Find where the given text appears and provide that cell's center as [X, Y] coordinate. 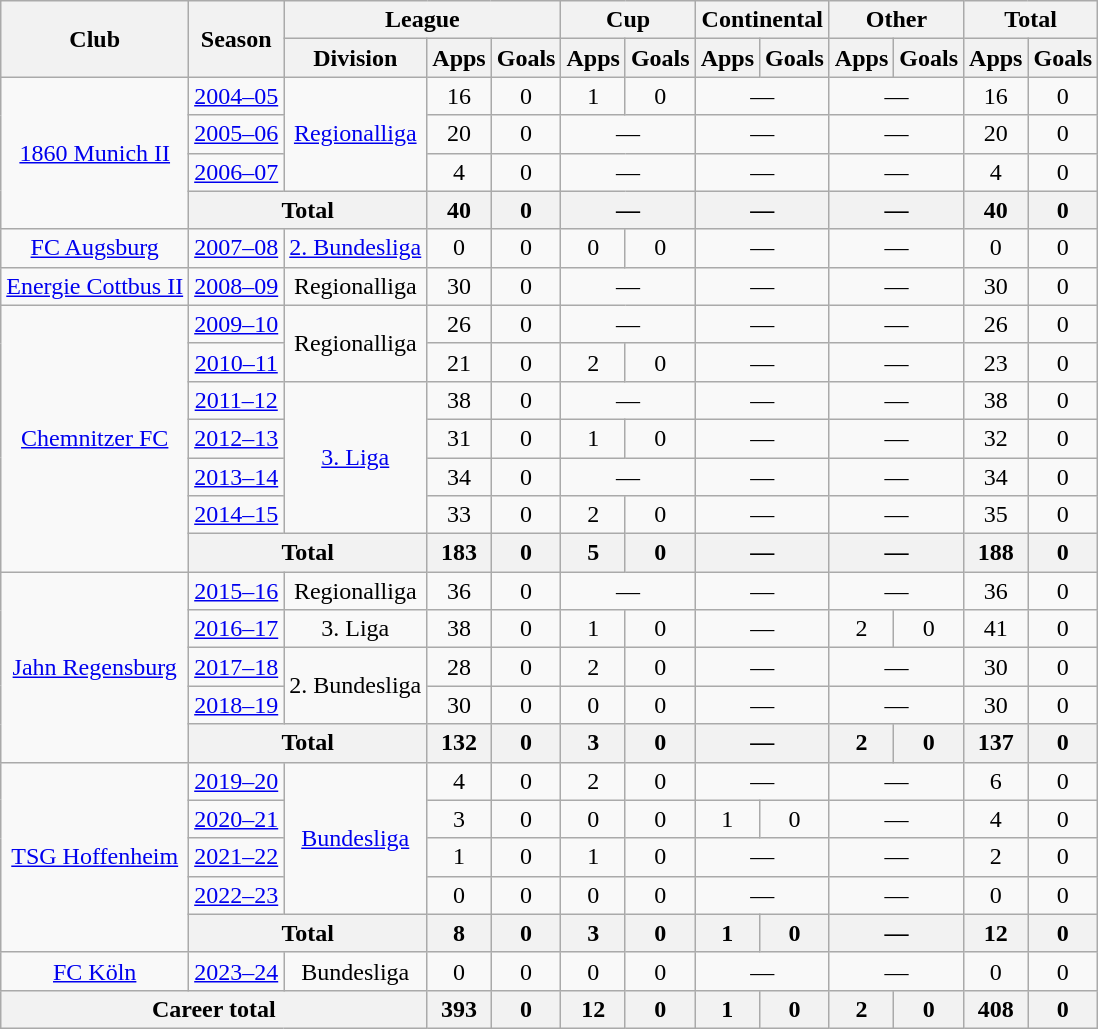
2011–12 [236, 400]
2013–14 [236, 477]
183 [459, 553]
6 [996, 781]
2021–22 [236, 857]
2005–06 [236, 134]
2009–10 [236, 324]
Division [356, 58]
32 [996, 438]
2020–21 [236, 819]
Other [896, 20]
FC Augsburg [95, 248]
FC Köln [95, 971]
2023–24 [236, 971]
League [422, 20]
393 [459, 1009]
132 [459, 743]
5 [593, 553]
Jahn Regensburg [95, 667]
28 [459, 667]
35 [996, 515]
2015–16 [236, 591]
Club [95, 39]
Continental [762, 20]
23 [996, 362]
2006–07 [236, 172]
2004–05 [236, 96]
8 [459, 933]
2017–18 [236, 667]
31 [459, 438]
Season [236, 39]
2018–19 [236, 705]
Energie Cottbus II [95, 286]
Career total [214, 1009]
2010–11 [236, 362]
1860 Munich II [95, 153]
137 [996, 743]
2019–20 [236, 781]
Chemnitzer FC [95, 438]
2012–13 [236, 438]
188 [996, 553]
2008–09 [236, 286]
21 [459, 362]
33 [459, 515]
408 [996, 1009]
2014–15 [236, 515]
Cup [628, 20]
2022–23 [236, 895]
2007–08 [236, 248]
TSG Hoffenheim [95, 857]
2016–17 [236, 629]
41 [996, 629]
